Detect which cell encompasses the target text, then output its [x, y] center coordinate. 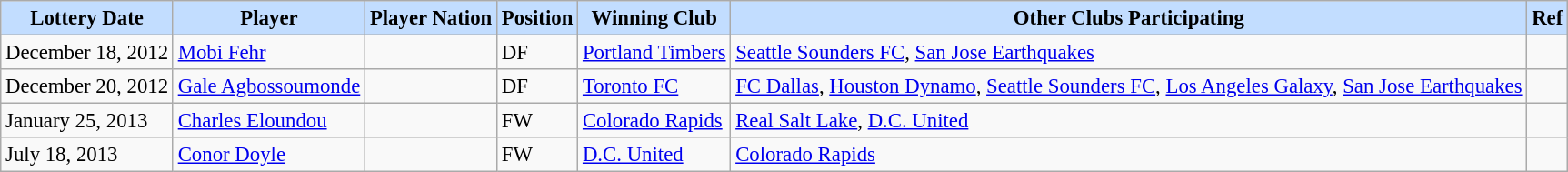
Player [269, 18]
Toronto FC [654, 86]
Position [538, 18]
Lottery Date [87, 18]
Ref [1547, 18]
January 25, 2013 [87, 121]
Other Clubs Participating [1129, 18]
Mobi Fehr [269, 53]
Gale Agbossoumonde [269, 86]
D.C. United [654, 155]
Player Nation [431, 18]
Winning Club [654, 18]
Seattle Sounders FC, San Jose Earthquakes [1129, 53]
Portland Timbers [654, 53]
December 18, 2012 [87, 53]
Conor Doyle [269, 155]
July 18, 2013 [87, 155]
Charles Eloundou [269, 121]
FC Dallas, Houston Dynamo, Seattle Sounders FC, Los Angeles Galaxy, San Jose Earthquakes [1129, 86]
December 20, 2012 [87, 86]
Real Salt Lake, D.C. United [1129, 121]
